Determine the [x, y] coordinate at the center of the cell enclosing the given text.  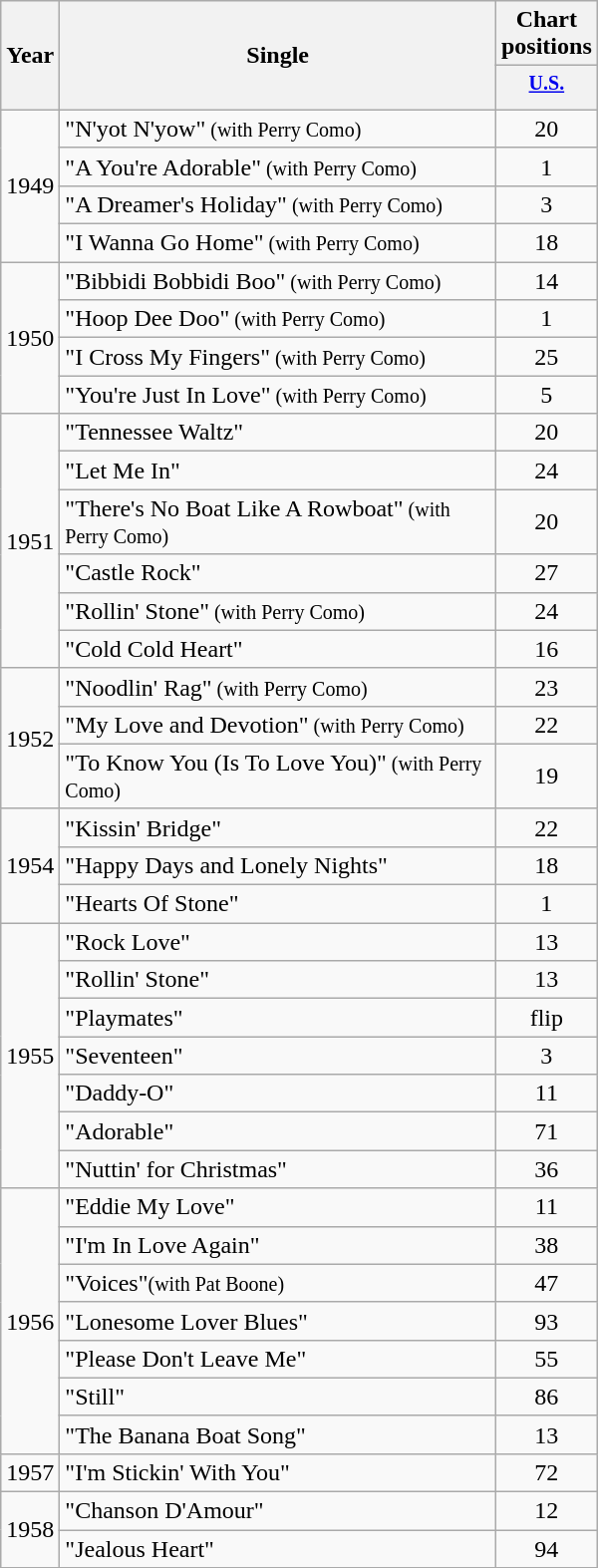
"Noodlin' Rag" (with Perry Como) [278, 687]
1952 [30, 738]
19 [546, 776]
Chart positions [546, 34]
"Daddy-O" [278, 1094]
72 [546, 1472]
1954 [30, 865]
1951 [30, 540]
86 [546, 1397]
"Please Don't Leave Me" [278, 1359]
"Adorable" [278, 1131]
"There's No Boat Like A Rowboat" (with Perry Como) [278, 522]
1949 [30, 185]
"I Cross My Fingers" (with Perry Como) [278, 357]
Single [278, 56]
"Tennessee Waltz" [278, 433]
flip [546, 1018]
"Voices"(with Pat Boone) [278, 1283]
25 [546, 357]
"Lonesome Lover Blues" [278, 1321]
47 [546, 1283]
U.S. [546, 88]
"Chanson D'Amour" [278, 1511]
1958 [30, 1530]
5 [546, 395]
"Cold Cold Heart" [278, 649]
1957 [30, 1472]
1956 [30, 1321]
Year [30, 56]
93 [546, 1321]
36 [546, 1169]
"Playmates" [278, 1018]
"My Love and Devotion" (with Perry Como) [278, 725]
"Rock Love" [278, 942]
"Let Me In" [278, 470]
"I Wanna Go Home" (with Perry Como) [278, 243]
23 [546, 687]
"Seventeen" [278, 1056]
"N'yot N'yow" (with Perry Como) [278, 129]
71 [546, 1131]
14 [546, 281]
"Hoop Dee Doo" (with Perry Como) [278, 319]
"Castle Rock" [278, 573]
27 [546, 573]
"Still" [278, 1397]
"A You're Adorable" (with Perry Como) [278, 166]
"Rollin' Stone" [278, 980]
"Bibbidi Bobbidi Boo" (with Perry Como) [278, 281]
"Jealous Heart" [278, 1549]
"Kissin' Bridge" [278, 827]
"Hearts Of Stone" [278, 904]
"Nuttin' for Christmas" [278, 1169]
55 [546, 1359]
"Happy Days and Lonely Nights" [278, 865]
38 [546, 1245]
"Eddie My Love" [278, 1207]
16 [546, 649]
1955 [30, 1056]
"Rollin' Stone" (with Perry Como) [278, 611]
12 [546, 1511]
"To Know You (Is To Love You)" (with Perry Como) [278, 776]
"You're Just In Love" (with Perry Como) [278, 395]
"I'm Stickin' With You" [278, 1472]
"A Dreamer's Holiday" (with Perry Como) [278, 204]
94 [546, 1549]
"The Banana Boat Song" [278, 1434]
1950 [30, 338]
"I'm In Love Again" [278, 1245]
